Identify which cell holds the provided text, then report its [x, y] central coordinate. 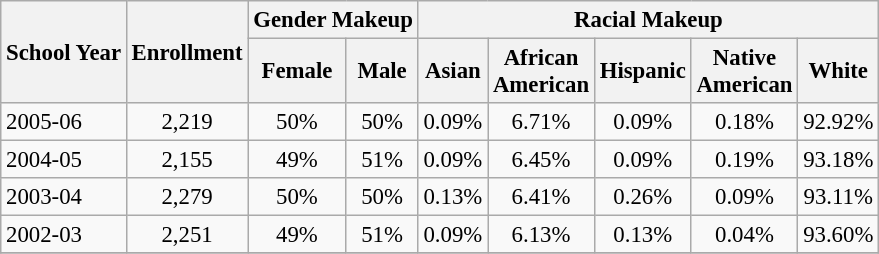
Racial Makeup [648, 20]
92.92% [838, 122]
93.11% [838, 197]
6.13% [542, 235]
93.60% [838, 235]
0.04% [744, 235]
0.26% [642, 197]
Male [382, 72]
2004-05 [64, 160]
Enrollment [187, 52]
93.18% [838, 160]
2,279 [187, 197]
Female [297, 72]
2,155 [187, 160]
6.71% [542, 122]
Native American [744, 72]
0.19% [744, 160]
6.45% [542, 160]
2002-03 [64, 235]
School Year [64, 52]
2005-06 [64, 122]
0.18% [744, 122]
Gender Makeup [333, 20]
Hispanic [642, 72]
6.41% [542, 197]
Asian [452, 72]
2,251 [187, 235]
White [838, 72]
2003-04 [64, 197]
African American [542, 72]
2,219 [187, 122]
